Locate the cell with the specified text and output its [X, Y] center coordinate. 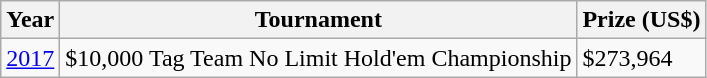
$273,964 [642, 58]
Tournament [318, 20]
Year [30, 20]
Prize (US$) [642, 20]
2017 [30, 58]
$10,000 Tag Team No Limit Hold'em Championship [318, 58]
